From the cell containing the given text, extract its center point as [x, y] coordinate. 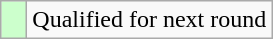
Qualified for next round [150, 20]
